Capture the cell that displays the provided text and extract its (X, Y) central coordinate. 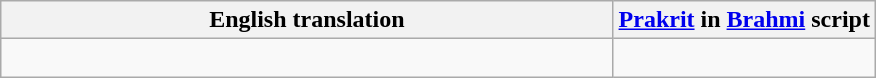
Prakrit in Brahmi script (744, 20)
English translation (307, 20)
